Locate the cell with the specified text and output its [x, y] center coordinate. 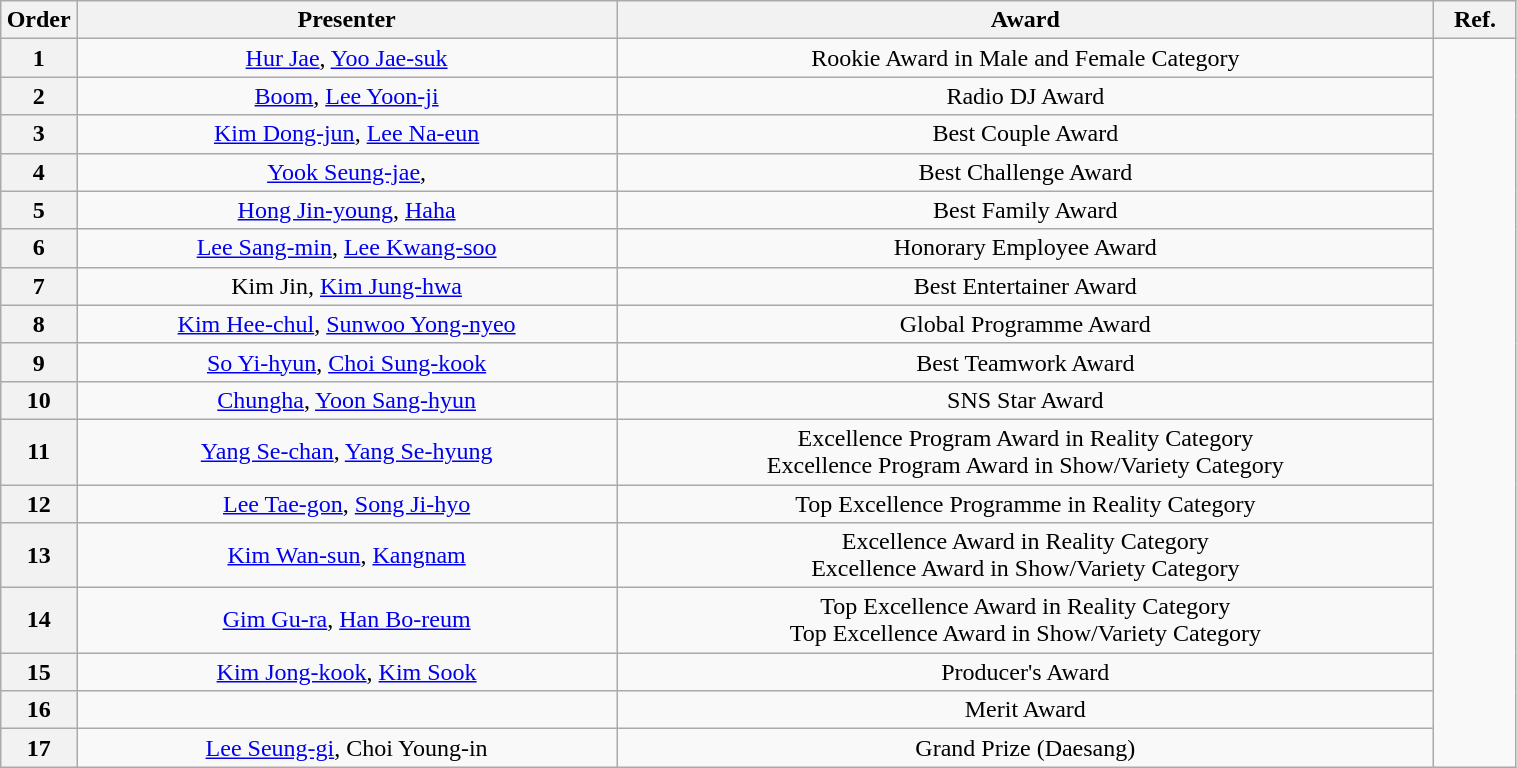
Merit Award [1026, 710]
Top Excellence Award in Reality CategoryTop Excellence Award in Show/Variety Category [1026, 620]
Honorary Employee Award [1026, 248]
Presenter [346, 20]
Best Couple Award [1026, 134]
Award [1026, 20]
Gim Gu-ra, Han Bo-reum [346, 620]
7 [39, 286]
Kim Jong-kook, Kim Sook [346, 672]
Kim Jin, Kim Jung-hwa [346, 286]
8 [39, 324]
Best Teamwork Award [1026, 362]
Kim Dong-jun, Lee Na-eun [346, 134]
Producer's Award [1026, 672]
Grand Prize (Daesang) [1026, 748]
13 [39, 556]
2 [39, 96]
Order [39, 20]
Hong Jin-young, Haha [346, 210]
11 [39, 452]
Boom, Lee Yoon-ji [346, 96]
Best Family Award [1026, 210]
SNS Star Award [1026, 400]
Lee Seung-gi, Choi Young-in [346, 748]
Lee Sang-min, Lee Kwang-soo [346, 248]
6 [39, 248]
9 [39, 362]
Kim Wan-sun, Kangnam [346, 556]
Best Entertainer Award [1026, 286]
5 [39, 210]
Best Challenge Award [1026, 172]
15 [39, 672]
4 [39, 172]
3 [39, 134]
Hur Jae, Yoo Jae-suk [346, 58]
17 [39, 748]
1 [39, 58]
Rookie Award in Male and Female Category [1026, 58]
Radio DJ Award [1026, 96]
16 [39, 710]
Excellence Program Award in Reality CategoryExcellence Program Award in Show/Variety Category [1026, 452]
Top Excellence Programme in Reality Category [1026, 503]
14 [39, 620]
So Yi-hyun, Choi Sung-kook [346, 362]
Yook Seung-jae, [346, 172]
Yang Se-chan, Yang Se-hyung [346, 452]
Global Programme Award [1026, 324]
Chungha, Yoon Sang-hyun [346, 400]
Ref. [1475, 20]
Lee Tae-gon, Song Ji-hyo [346, 503]
Excellence Award in Reality CategoryExcellence Award in Show/Variety Category [1026, 556]
12 [39, 503]
10 [39, 400]
Kim Hee-chul, Sunwoo Yong-nyeo [346, 324]
